From the cell containing the given text, extract its center point as (x, y) coordinate. 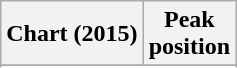
Chart (2015) (72, 34)
Peakposition (189, 34)
